Scan for the cell matching the given text and deliver its (x, y) coordinate at center. 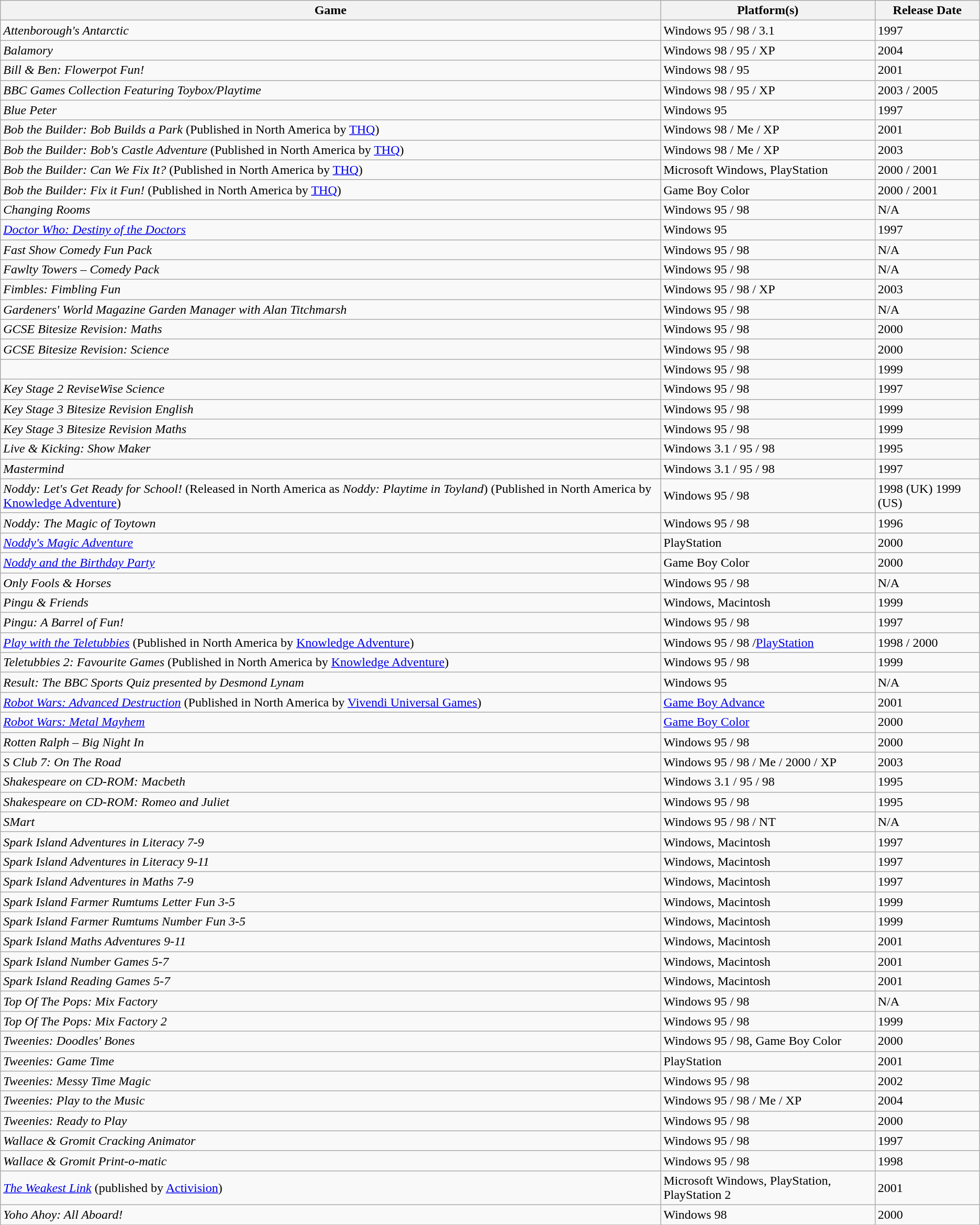
2003 / 2005 (927, 90)
GCSE Bitesize Revision: Maths (331, 329)
Bob the Builder: Bob Builds a Park (Published in North America by THQ) (331, 130)
S Club 7: On The Road (331, 762)
Bob the Builder: Bob's Castle Adventure (Published in North America by THQ) (331, 150)
Pingu: A Barrel of Fun! (331, 623)
BBC Games Collection Featuring Toybox/Playtime (331, 90)
Attenborough's Antarctic (331, 30)
Result: The BBC Sports Quiz presented by Desmond Lynam (331, 682)
Windows 95 / 98 / 3.1 (767, 30)
Windows 98 (767, 1215)
Spark Island Farmer Rumtums Letter Fun 3-5 (331, 901)
Wallace & Gromit Print-o-matic (331, 1161)
Bob the Builder: Fix it Fun! (Published in North America by THQ) (331, 190)
Windows 95 / 98 / NT (767, 822)
Pingu & Friends (331, 603)
Play with the Teletubbies (Published in North America by Knowledge Adventure) (331, 643)
1998 / 2000 (927, 643)
Spark Island Maths Adventures 9-11 (331, 942)
Gardeners' World Magazine Garden Manager with Alan Titchmarsh (331, 310)
Microsoft Windows, PlayStation, PlayStation 2 (767, 1188)
Windows 95 / 98 / XP (767, 290)
Tweenies: Play to the Music (331, 1101)
Robot Wars: Advanced Destruction (Published in North America by Vivendi Universal Games) (331, 702)
Noddy's Magic Adventure (331, 543)
Game (331, 10)
Game Boy Advance (767, 702)
1998 (UK) 1999 (US) (927, 495)
Fast Show Comedy Fun Pack (331, 250)
Key Stage 2 ReviseWise Science (331, 389)
Release Date (927, 10)
Doctor Who: Destiny of the Doctors (331, 229)
Top Of The Pops: Mix Factory (331, 1001)
Mastermind (331, 469)
Spark Island Farmer Rumtums Number Fun 3-5 (331, 922)
Windows 95 / 98 / Me / 2000 / XP (767, 762)
Spark Island Number Games 5-7 (331, 962)
Top Of The Pops: Mix Factory 2 (331, 1021)
Shakespeare on CD-ROM: Macbeth (331, 782)
Changing Rooms (331, 209)
Key Stage 3 Bitesize Revision Maths (331, 429)
Shakespeare on CD-ROM: Romeo and Juliet (331, 802)
Spark Island Reading Games 5-7 (331, 981)
2002 (927, 1081)
Teletubbies 2: Favourite Games (Published in North America by Knowledge Adventure) (331, 663)
Key Stage 3 Bitesize Revision English (331, 409)
Windows 95 / 98 /PlayStation (767, 643)
Fawlty Towers – Comedy Pack (331, 270)
Noddy: The Magic of Toytown (331, 523)
Microsoft Windows, PlayStation (767, 170)
Spark Island Adventures in Literacy 7-9 (331, 842)
Robot Wars: Metal Mayhem (331, 722)
1998 (927, 1161)
Live & Kicking: Show Maker (331, 449)
Windows 95 / 98, Game Boy Color (767, 1041)
Bob the Builder: Can We Fix It? (Published in North America by THQ) (331, 170)
Blue Peter (331, 110)
Rotten Ralph – Big Night In (331, 742)
Spark Island Adventures in Literacy 9-11 (331, 862)
Platform(s) (767, 10)
Bill & Ben: Flowerpot Fun! (331, 70)
Windows 98 / 95 (767, 70)
Fimbles: Fimbling Fun (331, 290)
Tweenies: Doodles' Bones (331, 1041)
Balamory (331, 50)
GCSE Bitesize Revision: Science (331, 349)
Tweenies: Game Time (331, 1061)
Tweenies: Ready to Play (331, 1121)
The Weakest Link (published by Activision) (331, 1188)
Spark Island Adventures in Maths 7-9 (331, 881)
Windows 95 / 98 / Me / XP (767, 1101)
Tweenies: Messy Time Magic (331, 1081)
SMart (331, 822)
Only Fools & Horses (331, 583)
Wallace & Gromit Cracking Animator (331, 1141)
Noddy: Let's Get Ready for School! (Released in North America as Noddy: Playtime in Toyland) (Published in North America by Knowledge Adventure) (331, 495)
Noddy and the Birthday Party (331, 562)
1996 (927, 523)
Yoho Ahoy: All Aboard! (331, 1215)
